Detect which cell encompasses the target text, then output its [X, Y] center coordinate. 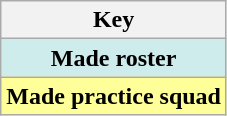
Made practice squad [114, 96]
Made roster [114, 58]
Key [114, 20]
